Search for the cell housing the specified text and yield its [X, Y] center coordinate. 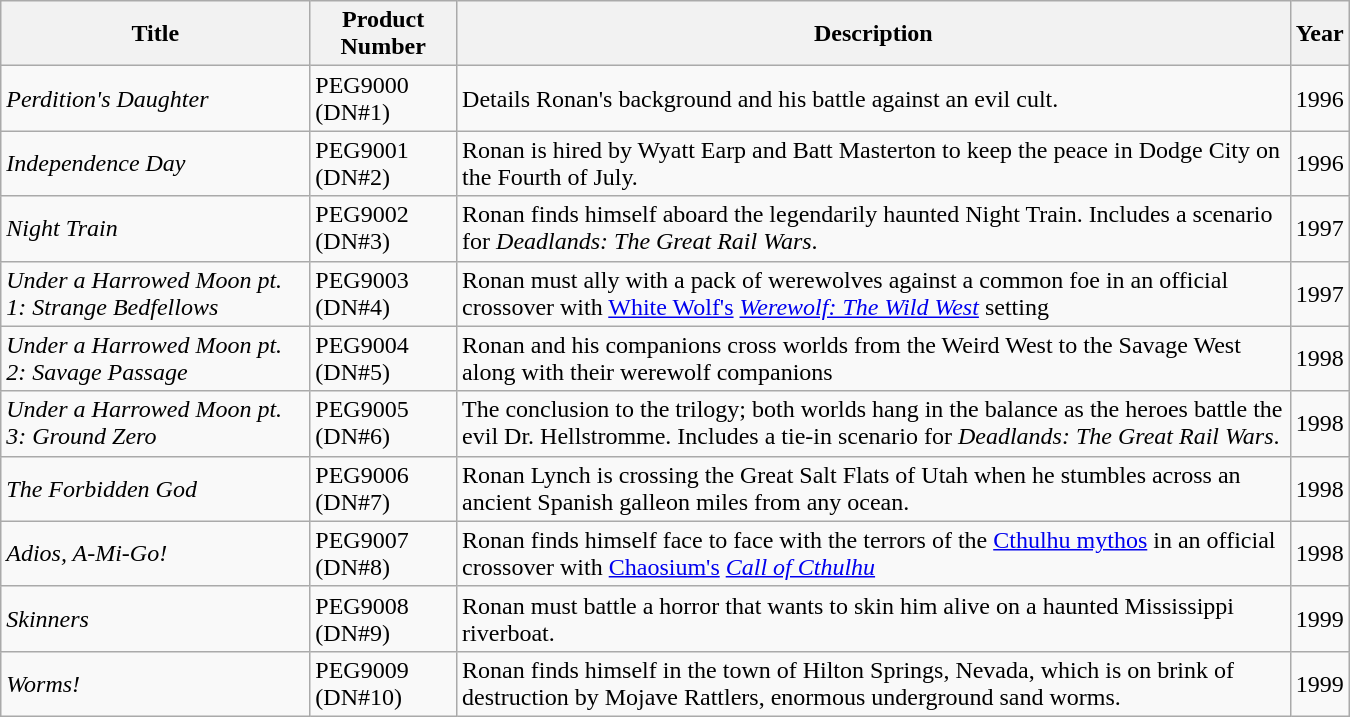
PEG9003 (DN#4) [384, 294]
The Forbidden God [156, 488]
PEG9002 (DN#3) [384, 228]
Ronan must battle a horror that wants to skin him alive on a haunted Mississippi riverboat. [874, 618]
PEG9006 (DN#7) [384, 488]
Ronan Lynch is crossing the Great Salt Flats of Utah when he stumbles across an ancient Spanish galleon miles from any ocean. [874, 488]
PEG9007 (DN#8) [384, 554]
Title [156, 34]
Ronan finds himself aboard the legendarily haunted Night Train. Includes a scenario for Deadlands: The Great Rail Wars. [874, 228]
Night Train [156, 228]
Ronan and his companions cross worlds from the Weird West to the Savage West along with their werewolf companions [874, 358]
Ronan must ally with a pack of werewolves against a common foe in an official crossover with White Wolf's Werewolf: The Wild West setting [874, 294]
PEG9000 (DN#1) [384, 98]
Ronan is hired by Wyatt Earp and Batt Masterton to keep the peace in Dodge City on the Fourth of July. [874, 164]
Independence Day [156, 164]
Product Number [384, 34]
Under a Harrowed Moon pt. 1: Strange Bedfellows [156, 294]
PEG9005 (DN#6) [384, 424]
PEG9009 (DN#10) [384, 684]
Skinners [156, 618]
Perdition's Daughter [156, 98]
Ronan finds himself in the town of Hilton Springs, Nevada, which is on brink of destruction by Mojave Rattlers, enormous underground sand worms. [874, 684]
Under a Harrowed Moon pt. 3: Ground Zero [156, 424]
Worms! [156, 684]
Description [874, 34]
Details Ronan's background and his battle against an evil cult. [874, 98]
Adios, A-Mi-Go! [156, 554]
PEG9004 (DN#5) [384, 358]
Ronan finds himself face to face with the terrors of the Cthulhu mythos in an official crossover with Chaosium's Call of Cthulhu [874, 554]
PEG9008 (DN#9) [384, 618]
Year [1320, 34]
Under a Harrowed Moon pt. 2: Savage Passage [156, 358]
PEG9001 (DN#2) [384, 164]
